Locate the cell with the specified text and output its (x, y) center coordinate. 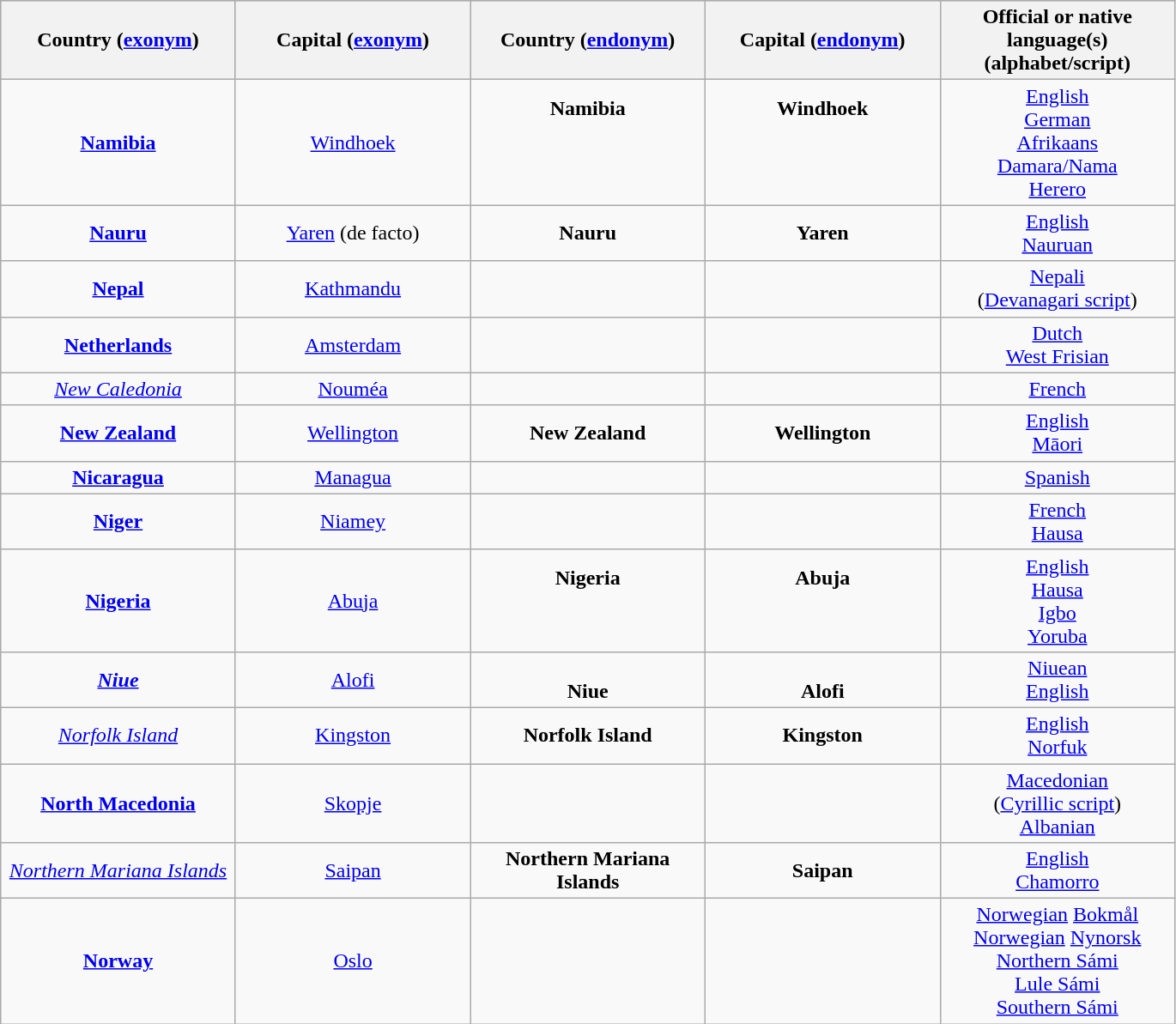
Niamey (353, 522)
Official or native language(s) (alphabet/script) (1058, 40)
North Macedonia (118, 803)
New Caledonia (118, 389)
Spanish (1058, 477)
Netherlands (118, 345)
Amsterdam (353, 345)
DutchWest Frisian (1058, 345)
Capital (endonym) (822, 40)
NiueanEnglish (1058, 680)
Capital (exonym) (353, 40)
EnglishChamorro (1058, 870)
Skopje (353, 803)
EnglishMāori (1058, 433)
Kathmandu (353, 288)
Macedonian(Cyrillic script)Albanian (1058, 803)
FrenchHausa (1058, 522)
French (1058, 389)
EnglishHausaIgboYoruba (1058, 601)
Norway (118, 961)
EnglishNorfuk (1058, 735)
Norwegian BokmålNorwegian NynorskNorthern SámiLule SámiSouthern Sámi (1058, 961)
EnglishGermanAfrikaansDamara/NamaHerero (1058, 142)
Nepali(Devanagari script) (1058, 288)
Nouméa (353, 389)
Managua (353, 477)
EnglishNauruan (1058, 233)
Yaren (822, 233)
Oslo (353, 961)
Country (exonym) (118, 40)
Yaren (de facto) (353, 233)
Niger (118, 522)
Country (endonym) (588, 40)
Nicaragua (118, 477)
Nepal (118, 288)
